Return the [x, y] coordinate for the center point of the cell that contains the specified text.  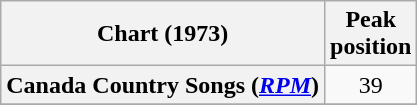
Chart (1973) [163, 34]
Canada Country Songs (RPM) [163, 85]
Peak position [371, 34]
39 [371, 85]
